Identify which cell holds the provided text, then report its [X, Y] central coordinate. 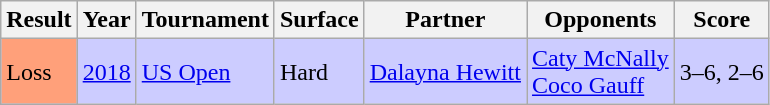
US Open [205, 72]
2018 [106, 72]
Year [106, 20]
Tournament [205, 20]
Score [722, 20]
3–6, 2–6 [722, 72]
Hard [319, 72]
Partner [445, 20]
Caty McNally Coco Gauff [600, 72]
Dalayna Hewitt [445, 72]
Opponents [600, 20]
Surface [319, 20]
Result [39, 20]
Loss [39, 72]
